Search for the cell housing the specified text and yield its [X, Y] center coordinate. 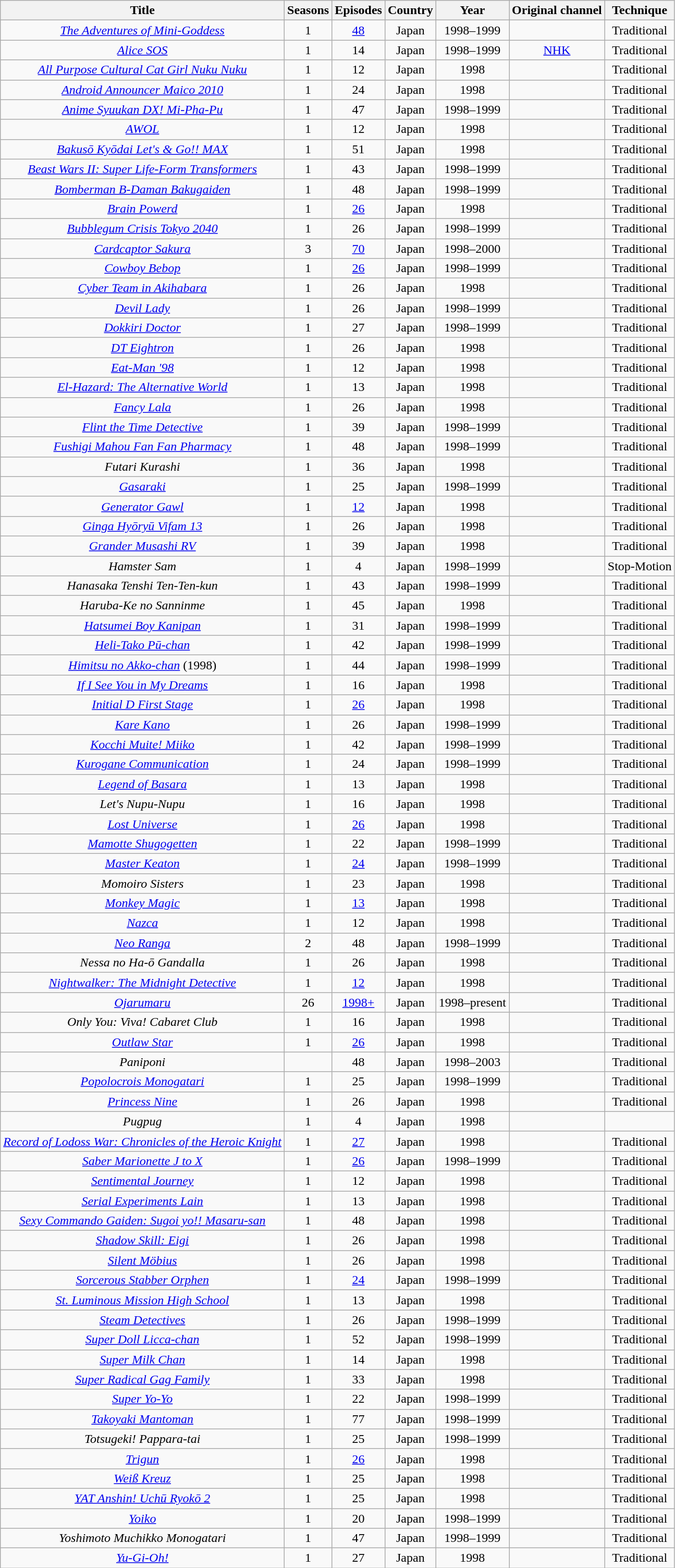
Paniponi [143, 1062]
Weiß Kreuz [143, 1478]
Flint the Time Detective [143, 427]
St. Luminous Mission High School [143, 1300]
Shadow Skill: Eigi [143, 1241]
Momoiro Sisters [143, 884]
Neo Ranga [143, 943]
Country [410, 10]
NHK [557, 50]
Bomberman B-Daman Bakugaiden [143, 189]
51 [359, 149]
Let's Nupu-Nupu [143, 804]
Technique [640, 10]
Title [143, 10]
Brain Powerd [143, 209]
Eat-Man '98 [143, 367]
Princess Nine [143, 1101]
Himitsu no Akko-chan (1998) [143, 665]
Serial Experiments Lain [143, 1200]
Nazca [143, 923]
36 [359, 467]
Totsugeki! Pappara-tai [143, 1439]
Ojarumaru [143, 1002]
2 [309, 943]
70 [359, 249]
Seasons [309, 10]
Super Yo-Yo [143, 1399]
Cyber Team in Akihabara [143, 288]
Devil Lady [143, 308]
Haruba-Ke no Sanninme [143, 606]
Kare Kano [143, 725]
Cowboy Bebop [143, 268]
3 [309, 249]
31 [359, 626]
Heli-Tako Pū-chan [143, 645]
All Purpose Cultural Cat Girl Nuku Nuku [143, 70]
Hamster Sam [143, 566]
Super Milk Chan [143, 1359]
Futari Kurashi [143, 467]
Cardcaptor Sakura [143, 249]
Nightwalker: The Midnight Detective [143, 983]
El-Hazard: The Alternative World [143, 387]
Popolocrois Monogatari [143, 1082]
Initial D First Stage [143, 705]
Stop-Motion [640, 566]
Silent Möbius [143, 1260]
77 [359, 1419]
Lost Universe [143, 824]
1998+ [359, 1002]
Sentimental Journey [143, 1181]
Anime Syuukan DX! Mi-Pha-Pu [143, 109]
Super Radical Gag Family [143, 1379]
Kocchi Muite! Miiko [143, 744]
Bakusō Kyōdai Let's & Go!! MAX [143, 149]
Episodes [359, 10]
YAT Anshin! Uchū Ryokō 2 [143, 1498]
DT Eightron [143, 348]
Nessa no Ha-ō Gandalla [143, 963]
Sexy Commando Gaiden: Sugoi yo!! Masaru-san [143, 1221]
Alice SOS [143, 50]
Record of Lodoss War: Chronicles of the Heroic Knight [143, 1141]
Yu-Gi-Oh! [143, 1558]
Mamotte Shugogetten [143, 843]
Dokkiri Doctor [143, 328]
Fancy Lala [143, 407]
Pugpug [143, 1121]
45 [359, 606]
Master Keaton [143, 863]
23 [359, 884]
Legend of Basara [143, 784]
Original channel [557, 10]
20 [359, 1518]
Grander Musashi RV [143, 546]
Monkey Magic [143, 903]
Only You: Viva! Cabaret Club [143, 1022]
If I See You in My Dreams [143, 685]
Generator Gawl [143, 506]
44 [359, 665]
Ginga Hyōryū Vifam 13 [143, 526]
The Adventures of Mini-Goddess [143, 30]
1998–2003 [472, 1062]
Sorcerous Stabber Orphen [143, 1280]
Yoshimoto Muchikko Monogatari [143, 1538]
Beast Wars II: Super Life-Form Transformers [143, 169]
Trigun [143, 1459]
Gasaraki [143, 486]
1998–2000 [472, 249]
Yoiko [143, 1518]
Fushigi Mahou Fan Fan Pharmacy [143, 447]
Saber Marionette J to X [143, 1161]
AWOL [143, 129]
52 [359, 1340]
Outlaw Star [143, 1042]
Kurogane Communication [143, 764]
1998–present [472, 1002]
Steam Detectives [143, 1320]
Year [472, 10]
Hanasaka Tenshi Ten-Ten-kun [143, 586]
Hatsumei Boy Kanipan [143, 626]
33 [359, 1379]
Takoyaki Mantoman [143, 1419]
Bubblegum Crisis Tokyo 2040 [143, 228]
Super Doll Licca-chan [143, 1340]
Android Announcer Maico 2010 [143, 90]
